Determine the [x, y] coordinate at the center of the cell enclosing the given text.  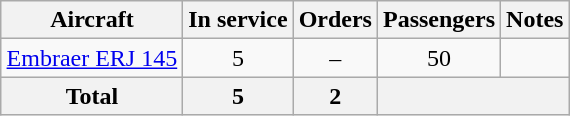
Embraer ERJ 145 [92, 58]
– [335, 58]
In service [238, 20]
Notes [535, 20]
Aircraft [92, 20]
Orders [335, 20]
Passengers [438, 20]
2 [335, 96]
Total [92, 96]
50 [438, 58]
